From the cell containing the given text, extract its center point as [X, Y] coordinate. 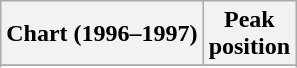
Chart (1996–1997) [102, 34]
Peakposition [249, 34]
